Extract the (X, Y) coordinate from the center of the cell holding the provided text.  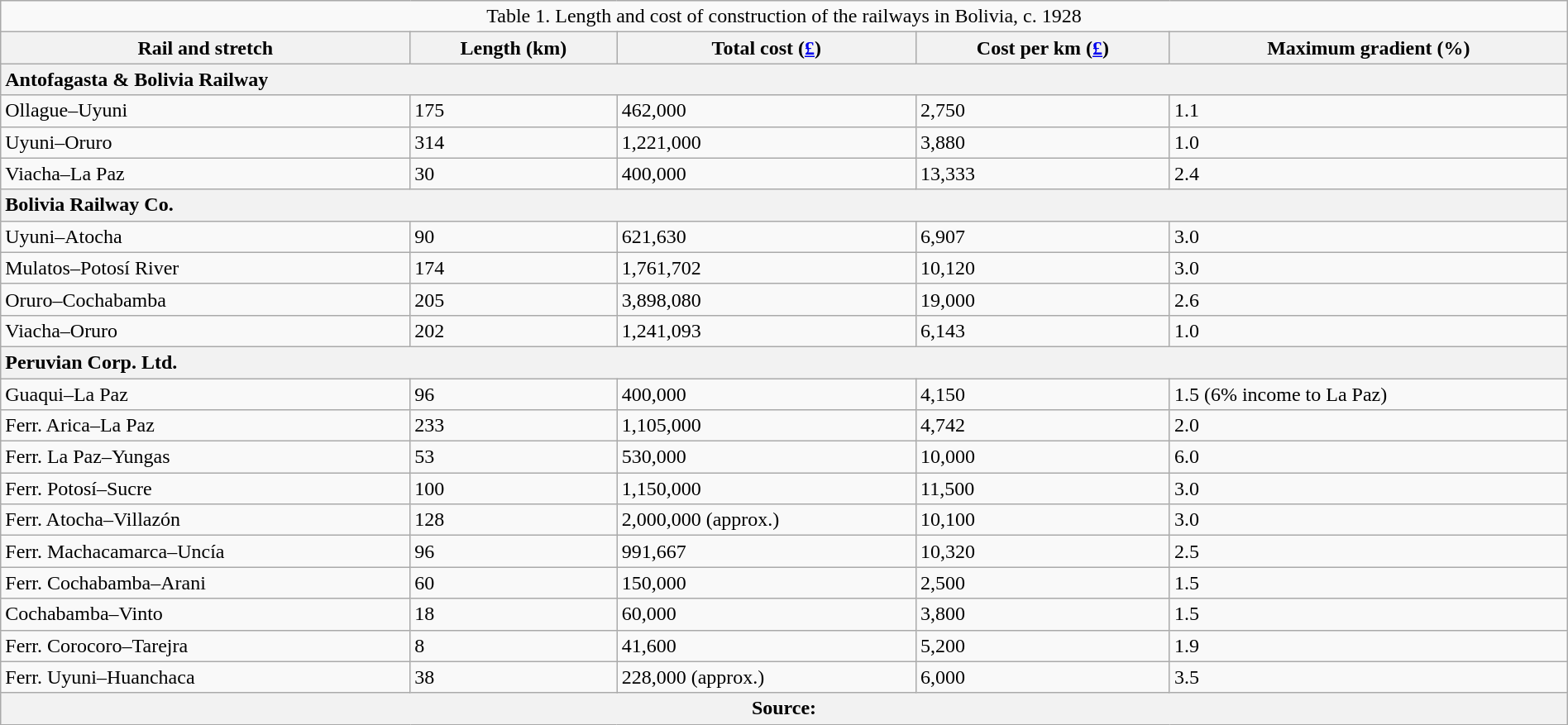
6.0 (1368, 457)
233 (514, 426)
13,333 (1044, 174)
Ferr. Potosí–Sucre (205, 489)
Ferr. Arica–La Paz (205, 426)
228,000 (approx.) (766, 677)
Cochabamba–Vinto (205, 614)
991,667 (766, 551)
Guaqui–La Paz (205, 394)
621,630 (766, 236)
2.5 (1368, 551)
2.4 (1368, 174)
Total cost (£) (766, 48)
Table 1. Length and cost of construction of the railways in Bolivia, c. 1928 (784, 17)
2.0 (1368, 426)
Ferr. Cochabamba–Arani (205, 583)
2,000,000 (approx.) (766, 520)
205 (514, 299)
Viacha–Oruro (205, 331)
Ferr. Corocoro–Tarejra (205, 646)
3,880 (1044, 142)
Uyuni–Oruro (205, 142)
11,500 (1044, 489)
Ferr. Atocha–Villazón (205, 520)
53 (514, 457)
38 (514, 677)
2.6 (1368, 299)
128 (514, 520)
202 (514, 331)
6,000 (1044, 677)
1.1 (1368, 111)
10,100 (1044, 520)
4,742 (1044, 426)
Source: (784, 708)
8 (514, 646)
Rail and stretch (205, 48)
6,907 (1044, 236)
4,150 (1044, 394)
150,000 (766, 583)
Antofagasta & Bolivia Railway (784, 79)
60 (514, 583)
Maximum gradient (%) (1368, 48)
Cost per km (£) (1044, 48)
10,320 (1044, 551)
90 (514, 236)
Peruvian Corp. Ltd. (784, 362)
5,200 (1044, 646)
1,241,093 (766, 331)
1,761,702 (766, 268)
Ferr. Machacamarca–Uncía (205, 551)
530,000 (766, 457)
Ferr. Uyuni–Huanchaca (205, 677)
Bolivia Railway Co. (784, 205)
3,800 (1044, 614)
1.9 (1368, 646)
3,898,080 (766, 299)
Length (km) (514, 48)
2,500 (1044, 583)
Viacha–La Paz (205, 174)
Oruro–Cochabamba (205, 299)
41,600 (766, 646)
1.5 (6% income to La Paz) (1368, 394)
3.5 (1368, 677)
462,000 (766, 111)
314 (514, 142)
6,143 (1044, 331)
1,221,000 (766, 142)
10,120 (1044, 268)
Ollague–Uyuni (205, 111)
175 (514, 111)
1,105,000 (766, 426)
60,000 (766, 614)
30 (514, 174)
18 (514, 614)
Mulatos–Potosí River (205, 268)
100 (514, 489)
2,750 (1044, 111)
19,000 (1044, 299)
Ferr. La Paz–Yungas (205, 457)
1,150,000 (766, 489)
174 (514, 268)
Uyuni–Atocha (205, 236)
10,000 (1044, 457)
